From the cell containing the given text, extract its center point as (x, y) coordinate. 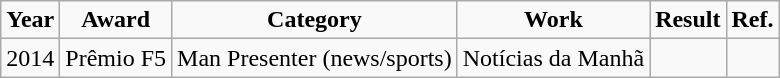
Award (116, 20)
Prêmio F5 (116, 58)
2014 (30, 58)
Man Presenter (news/sports) (315, 58)
Result (688, 20)
Year (30, 20)
Category (315, 20)
Work (553, 20)
Ref. (752, 20)
Notícias da Manhã (553, 58)
